Extract the [x, y] coordinate from the center of the cell holding the provided text.  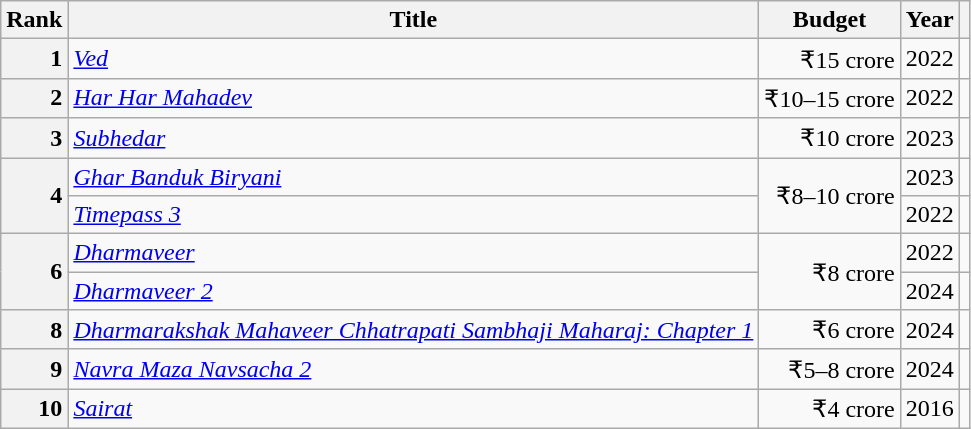
Subhedar [414, 138]
1 [34, 59]
₹8 crore [830, 272]
Year [930, 20]
8 [34, 330]
3 [34, 138]
4 [34, 196]
₹4 crore [830, 409]
6 [34, 272]
₹8–10 crore [830, 196]
Har Har Mahadev [414, 98]
Sairat [414, 409]
Dharmaveer 2 [414, 291]
₹15 crore [830, 59]
2016 [930, 409]
Ghar Banduk Biryani [414, 177]
Rank [34, 20]
₹6 crore [830, 330]
Dharmarakshak Mahaveer Chhatrapati Sambhaji Maharaj: Chapter 1 [414, 330]
9 [34, 369]
Dharmaveer [414, 253]
2 [34, 98]
Navra Maza Navsacha 2 [414, 369]
₹10 crore [830, 138]
Budget [830, 20]
₹5–8 crore [830, 369]
10 [34, 409]
₹10–15 crore [830, 98]
Title [414, 20]
Timepass 3 [414, 215]
Ved [414, 59]
